Detect which cell encompasses the target text, then output its (x, y) center coordinate. 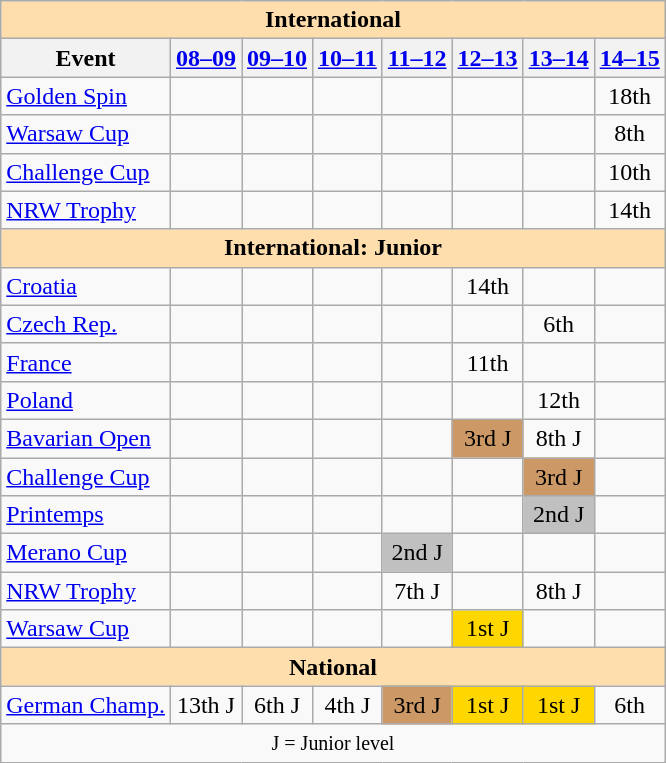
13–14 (558, 58)
German Champ. (86, 705)
08–09 (206, 58)
J = Junior level (333, 743)
Czech Rep. (86, 324)
10–11 (348, 58)
Croatia (86, 286)
National (333, 667)
International (333, 20)
6th J (278, 705)
4th J (348, 705)
Printemps (86, 515)
Poland (86, 400)
10th (630, 172)
Golden Spin (86, 96)
Event (86, 58)
12–13 (488, 58)
International: Junior (333, 248)
11–12 (417, 58)
13th J (206, 705)
Merano Cup (86, 553)
12th (558, 400)
18th (630, 96)
France (86, 362)
09–10 (278, 58)
14–15 (630, 58)
7th J (417, 591)
8th (630, 134)
11th (488, 362)
Bavarian Open (86, 438)
